Provide the (x, y) coordinate of the cell's center where the given text is located.  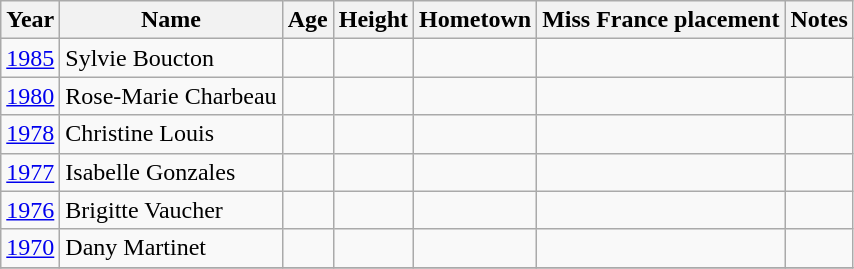
Isabelle Gonzales (171, 172)
Height (373, 20)
1977 (30, 172)
Notes (819, 20)
Miss France placement (661, 20)
1978 (30, 134)
Hometown (476, 20)
1985 (30, 58)
Name (171, 20)
Dany Martinet (171, 248)
Age (308, 20)
1976 (30, 210)
Year (30, 20)
Sylvie Boucton (171, 58)
1980 (30, 96)
1970 (30, 248)
Brigitte Vaucher (171, 210)
Christine Louis (171, 134)
Rose-Marie Charbeau (171, 96)
